For the text-containing cell, return its midpoint in [x, y] coordinate format. 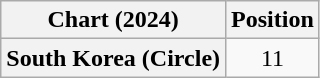
11 [273, 58]
Chart (2024) [114, 20]
Position [273, 20]
South Korea (Circle) [114, 58]
